Scan for the cell matching the given text and deliver its (X, Y) coordinate at center. 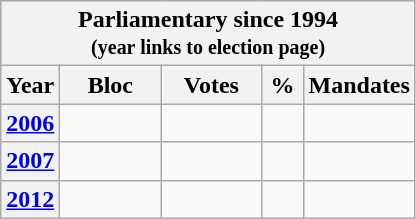
Parliamentary since 1994(year links to election page) (208, 34)
Bloc (110, 85)
2006 (30, 123)
Year (30, 85)
2012 (30, 199)
% (282, 85)
2007 (30, 161)
Mandates (359, 85)
Votes (212, 85)
